Identify which cell holds the provided text, then report its [X, Y] central coordinate. 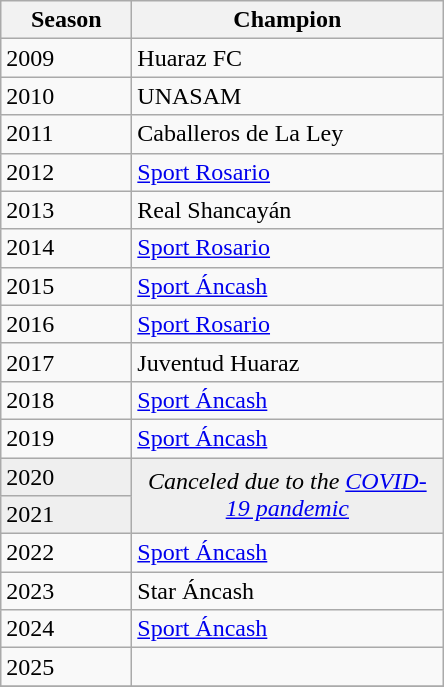
2020 [66, 477]
2009 [66, 58]
Champion [288, 20]
Huaraz FC [288, 58]
2022 [66, 553]
2015 [66, 286]
2018 [66, 400]
Star Áncash [288, 591]
2011 [66, 134]
2013 [66, 210]
2017 [66, 362]
UNASAM [288, 96]
Canceled due to the COVID-19 pandemic [288, 496]
2012 [66, 172]
2019 [66, 438]
2021 [66, 515]
2016 [66, 324]
Juventud Huaraz [288, 362]
2024 [66, 629]
Season [66, 20]
2010 [66, 96]
2025 [66, 667]
2023 [66, 591]
Caballeros de La Ley [288, 134]
2014 [66, 248]
Real Shancayán [288, 210]
